Capture the cell that displays the provided text and extract its (x, y) central coordinate. 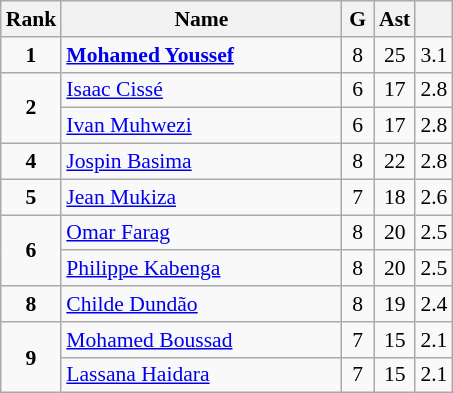
19 (394, 304)
Ast (394, 19)
Rank (32, 19)
Ivan Muhwezi (201, 126)
5 (32, 197)
2.6 (434, 197)
4 (32, 162)
Name (201, 19)
G (358, 19)
2 (32, 108)
2.4 (434, 304)
25 (394, 55)
Jean Mukiza (201, 197)
Lassana Haidara (201, 375)
1 (32, 55)
3.1 (434, 55)
Isaac Cissé (201, 90)
22 (394, 162)
Omar Farag (201, 233)
Mohamed Youssef (201, 55)
Philippe Kabenga (201, 269)
Jospin Basima (201, 162)
Childe Dundão (201, 304)
Mohamed Boussad (201, 340)
18 (394, 197)
9 (32, 358)
